From the cell containing the given text, extract its center point as [X, Y] coordinate. 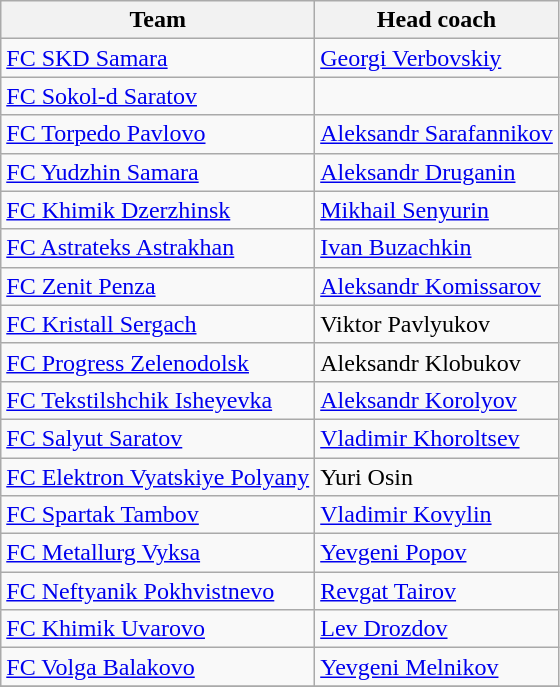
Georgi Verbovskiy [437, 58]
Viktor Pavlyukov [437, 324]
FC SKD Samara [158, 58]
Aleksandr Druganin [437, 172]
FC Progress Zelenodolsk [158, 362]
Team [158, 20]
Aleksandr Sarafannikov [437, 134]
FC Torpedo Pavlovo [158, 134]
FC Khimik Uvarovo [158, 629]
Head coach [437, 20]
Yevgeni Melnikov [437, 667]
Yevgeni Popov [437, 553]
FC Elektron Vyatskiye Polyany [158, 477]
Revgat Tairov [437, 591]
Vladimir Kovylin [437, 515]
Mikhail Senyurin [437, 210]
Aleksandr Korolyov [437, 400]
FC Spartak Tambov [158, 515]
FC Yudzhin Samara [158, 172]
FC Neftyanik Pokhvistnevo [158, 591]
Aleksandr Komissarov [437, 286]
FC Astrateks Astrakhan [158, 248]
Lev Drozdov [437, 629]
FC Zenit Penza [158, 286]
Vladimir Khoroltsev [437, 438]
FC Sokol-d Saratov [158, 96]
Aleksandr Klobukov [437, 362]
Yuri Osin [437, 477]
FC Metallurg Vyksa [158, 553]
FC Khimik Dzerzhinsk [158, 210]
FC Kristall Sergach [158, 324]
FC Volga Balakovo [158, 667]
FC Tekstilshchik Isheyevka [158, 400]
FC Salyut Saratov [158, 438]
Ivan Buzachkin [437, 248]
